Capture the cell that displays the provided text and extract its (X, Y) central coordinate. 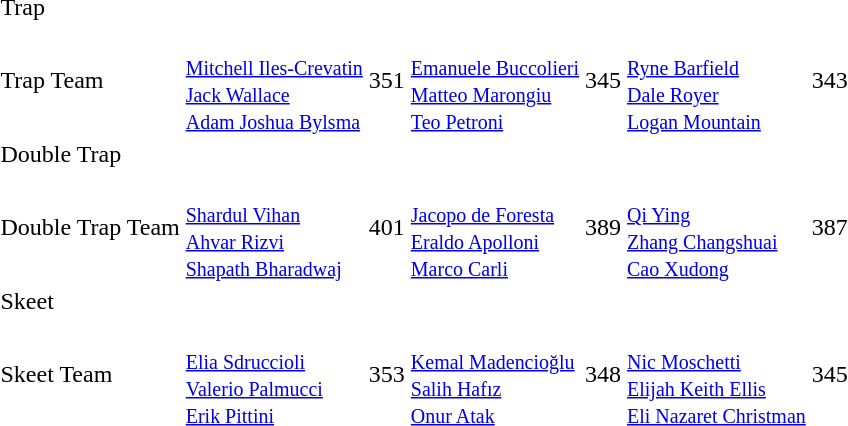
Jacopo de ForestaEraldo ApolloniMarco Carli (494, 228)
401 (386, 228)
Emanuele BuccolieriMatteo MarongiuTeo Petroni (494, 80)
345 (604, 80)
Shardul VihanAhvar RizviShapath Bharadwaj (274, 228)
Mitchell Iles-CrevatinJack WallaceAdam Joshua Bylsma (274, 80)
Ryne BarfieldDale RoyerLogan Mountain (717, 80)
Qi YingZhang ChangshuaiCao Xudong (717, 228)
389 (604, 228)
351 (386, 80)
